Return (x, y) of the center of cell containing provided text 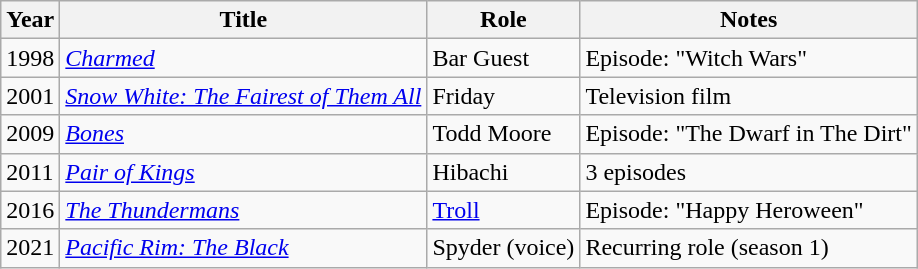
Todd Moore (504, 134)
Charmed (244, 58)
Pacific Rim: The Black (244, 248)
Year (30, 20)
Notes (748, 20)
Pair of Kings (244, 172)
2001 (30, 96)
Hibachi (504, 172)
Episode: "Happy Heroween" (748, 210)
Spyder (voice) (504, 248)
Bar Guest (504, 58)
The Thundermans (244, 210)
Title (244, 20)
Bones (244, 134)
3 episodes (748, 172)
Troll (504, 210)
2021 (30, 248)
2016 (30, 210)
2009 (30, 134)
Television film (748, 96)
2011 (30, 172)
Episode: "Witch Wars" (748, 58)
Snow White: The Fairest of Them All (244, 96)
Role (504, 20)
Friday (504, 96)
Recurring role (season 1) (748, 248)
1998 (30, 58)
Episode: "The Dwarf in The Dirt" (748, 134)
